Scan for the cell matching the given text and deliver its (x, y) coordinate at center. 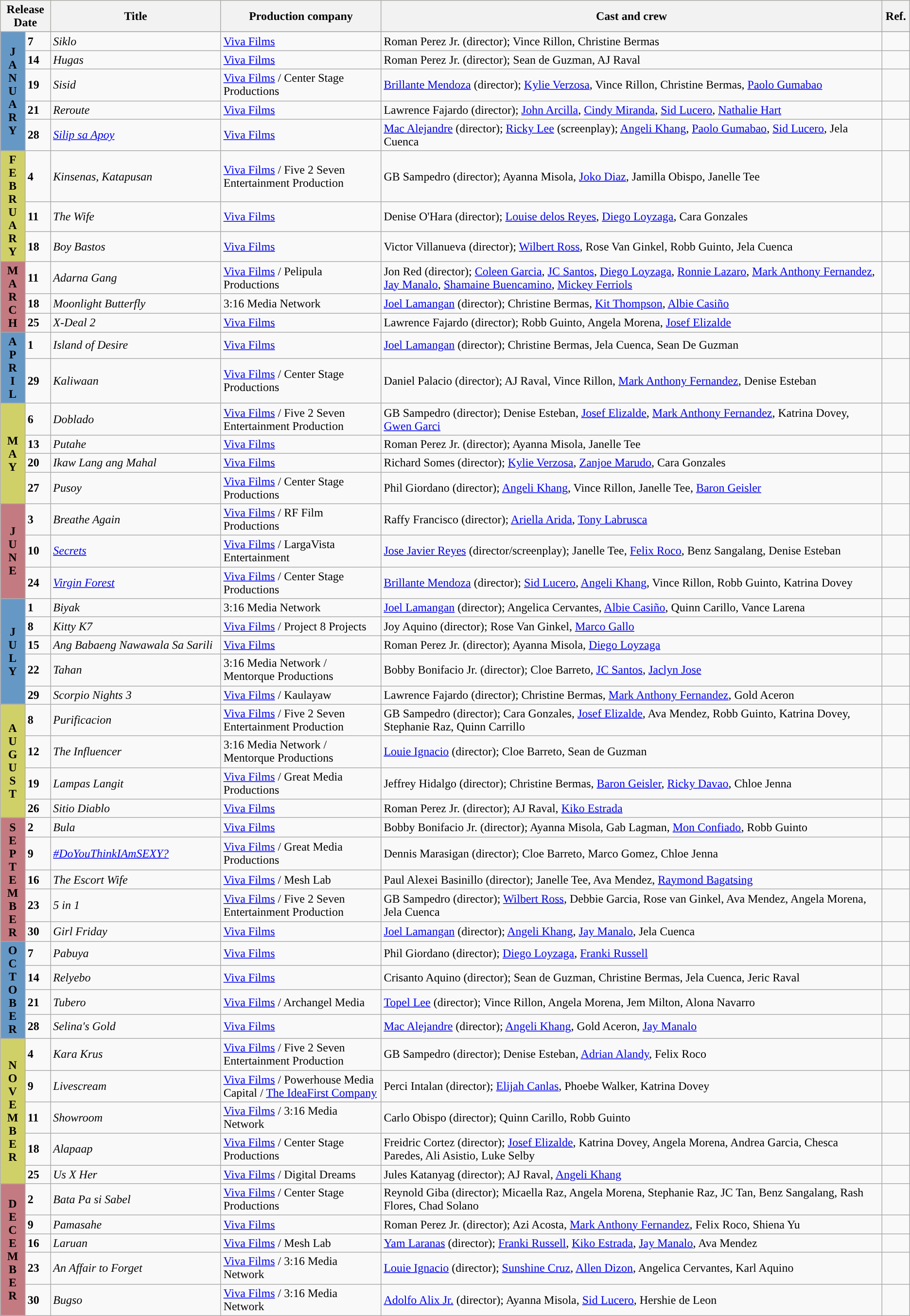
The Wife (136, 217)
10 (37, 551)
Viva Films / RF Film Productions (301, 519)
Richard Somes (director); Kylie Verzosa, Zanjoe Marudo, Cara Gonzales (631, 462)
Putahe (136, 444)
Sitio Diablo (136, 808)
Laruan (136, 1243)
Silip sa Apoy (136, 135)
Dennis Marasigan (director); Cloe Barreto, Marco Gomez, Chloe Jenna (631, 854)
Topel Lee (director); Vince Rillon, Angela Morena, Jem Milton, Alona Navarro (631, 1002)
Hugas (136, 60)
Paul Alexei Basinillo (director); Janelle Tee, Ava Mendez, Raymond Bagatsing (631, 880)
Lawrence Fajardo (director); John Arcilla, Cindy Miranda, Sid Lucero, Nathalie Hart (631, 110)
24 (37, 583)
Louie Ignacio (director); Cloe Barreto, Sean de Guzman (631, 752)
Kinsenas, Katapusan (136, 176)
JULY (13, 652)
Viva Films / Archangel Media (301, 1002)
Victor Villanueva (director); Wilbert Ross, Rose Van Ginkel, Robb Guinto, Jela Cuenca (631, 246)
26 (37, 808)
X-Deal 2 (136, 323)
Cast and crew (631, 17)
Purificacion (136, 720)
Joel Lamangan (director); Christine Bermas, Jela Cuenca, Sean De Guzman (631, 345)
Mac Alejandre (director); Angeli Khang, Gold Aceron, Jay Manalo (631, 1026)
Showroom (136, 1118)
AUGUST (13, 761)
Phil Giordano (director); Angeli Khang, Vince Rillon, Janelle Tee, Baron Geisler (631, 487)
Tubero (136, 1002)
Joel Lamangan (director); Angelica Cervantes, Albie Casiño, Quinn Carillo, Vance Larena (631, 608)
Sisid (136, 85)
Viva Films / Powerhouse Media Capital / The IdeaFirst Company (301, 1085)
3 (37, 519)
Alapaap (136, 1150)
Daniel Palacio (director); AJ Raval, Vince Rillon, Mark Anthony Fernandez, Denise Esteban (631, 381)
Bobby Bonifacio Jr. (director); Cloe Barreto, JC Santos, Jaclyn Jose (631, 670)
Bugso (136, 1299)
Ref. (895, 17)
Tahan (136, 670)
JANUARY (13, 91)
Us X Her (136, 1174)
Mac Alejandre (director); Ricky Lee (screenplay); Angeli Khang, Paolo Gumabao, Sid Lucero, Jela Cuenca (631, 135)
Scorpio Nights 3 (136, 695)
Joy Aquino (director); Rose Van Ginkel, Marco Gallo (631, 626)
Roman Perez Jr. (director); Vince Rillon, Christine Bermas (631, 41)
Relyebo (136, 978)
Ang Babaeng Nawawala Sa Sarili (136, 645)
Viva Films / Digital Dreams (301, 1174)
Bobby Bonifacio Jr. (director); Ayanna Misola, Gab Lagman, Mon Confiado, Robb Guinto (631, 827)
Girl Friday (136, 932)
5 in 1 (136, 906)
Jose Javier Reyes (director/screenplay); Janelle Tee, Felix Roco, Benz Sangalang, Denise Esteban (631, 551)
Kara Krus (136, 1054)
Freidric Cortez (director); Josef Elizalde, Katrina Dovey, Angela Morena, Andrea Garcia, Chesca Paredes, Ali Asistio, Luke Selby (631, 1150)
Viva Films / Kaulayaw (301, 695)
Ikaw Lang ang Mahal (136, 462)
Louie Ignacio (director); Sunshine Cruz, Allen Dizon, Angelica Cervantes, Karl Aquino (631, 1268)
Adolfo Alix Jr. (director); Ayanna Misola, Sid Lucero, Hershie de Leon (631, 1299)
Roman Perez Jr. (director); Sean de Guzman, AJ Raval (631, 60)
Jeffrey Hidalgo (director); Christine Bermas, Baron Geisler, Ricky Davao, Chloe Jenna (631, 783)
Kaliwaan (136, 381)
GB Sampedro (director); Ayanna Misola, Joko Diaz, Jamilla Obispo, Janelle Tee (631, 176)
Joel Lamangan (director); Angeli Khang, Jay Manalo, Jela Cuenca (631, 932)
Roman Perez Jr. (director); Ayanna Misola, Diego Loyzaga (631, 645)
Reynold Giba (director); Micaella Raz, Angela Morena, Stephanie Raz, JC Tan, Benz Sangalang, Rash Flores, Chad Solano (631, 1199)
Yam Laranas (director); Franki Russell, Kiko Estrada, Jay Manalo, Ava Mendez (631, 1243)
Bata Pa si Sabel (136, 1199)
Breathe Again (136, 519)
20 (37, 462)
Roman Perez Jr. (director); Ayanna Misola, Janelle Tee (631, 444)
Raffy Francisco (director); Ariella Arida, Tony Labrusca (631, 519)
15 (37, 645)
Biyak (136, 608)
Boy Bastos (136, 246)
Carlo Obispo (director); Quinn Carillo, Robb Guinto (631, 1118)
6 (37, 419)
Phil Giordano (director); Diego Loyzaga, Franki Russell (631, 953)
#DoYouThinkIAmSEXY? (136, 854)
Reroute (136, 110)
Secrets (136, 551)
Brillante Mendoza (director); Sid Lucero, Angeli Khang, Vince Rillon, Robb Guinto, Katrina Dovey (631, 583)
DECEMBER (13, 1250)
Joel Lamangan (director); Christine Bermas, Kit Thompson, Albie Casiño (631, 303)
Viva Films / Pelipula Productions (301, 277)
Lawrence Fajardo (director); Christine Bermas, Mark Anthony Fernandez, Gold Aceron (631, 695)
22 (37, 670)
Selina's Gold (136, 1026)
Production company (301, 17)
Pusoy (136, 487)
Pabuya (136, 953)
GB Sampedro (director); Denise Esteban, Adrian Alandy, Felix Roco (631, 1054)
Release Date (25, 17)
Bula (136, 827)
GB Sampedro (director); Denise Esteban, Josef Elizalde, Mark Anthony Fernandez, Katrina Dovey, Gwen Garci (631, 419)
An Affair to Forget (136, 1268)
JUNE (13, 551)
APRIL (13, 368)
SEPTEMBER (13, 879)
Jon Red (director); Coleen Garcia, JC Santos, Diego Loyzaga, Ronnie Lazaro, Mark Anthony Fernandez, Jay Manalo, Shamaine Buencamino, Mickey Ferriols (631, 277)
Doblado (136, 419)
GB Sampedro (director); Wilbert Ross, Debbie Garcia, Rose van Ginkel, Ava Mendez, Angela Morena, Jela Cuenca (631, 906)
Viva Films / LargaVista Entertainment (301, 551)
MAY (13, 453)
Lawrence Fajardo (director); Robb Guinto, Angela Morena, Josef Elizalde (631, 323)
GB Sampedro (director); Cara Gonzales, Josef Elizalde, Ava Mendez, Robb Guinto, Katrina Dovey, Stephanie Raz, Quinn Carrillo (631, 720)
The Influencer (136, 752)
Roman Perez Jr. (director); Azi Acosta, Mark Anthony Fernandez, Felix Roco, Shiena Yu (631, 1225)
Pamasahe (136, 1225)
Kitty K7 (136, 626)
NOVEMBER (13, 1111)
The Escort Wife (136, 880)
MARCH (13, 297)
13 (37, 444)
Lampas Langit (136, 783)
Jules Katanyag (director); AJ Raval, Angeli Khang (631, 1174)
Adarna Gang (136, 277)
12 (37, 752)
Crisanto Aquino (director); Sean de Guzman, Christine Bermas, Jela Cuenca, Jeric Raval (631, 978)
FEBRUARY (13, 206)
Denise O'Hara (director); Louise delos Reyes, Diego Loyzaga, Cara Gonzales (631, 217)
27 (37, 487)
Roman Perez Jr. (director); AJ Raval, Kiko Estrada (631, 808)
Moonlight Butterfly (136, 303)
Viva Films / Project 8 Projects (301, 626)
Livescream (136, 1085)
Siklo (136, 41)
Brillante Mendoza (director); Kylie Verzosa, Vince Rillon, Christine Bermas, Paolo Gumabao (631, 85)
Virgin Forest (136, 583)
Perci Intalan (director); Elijah Canlas, Phoebe Walker, Katrina Dovey (631, 1085)
OCTOBER (13, 990)
Title (136, 17)
Island of Desire (136, 345)
